Locate the cell with the specified text and output its [x, y] center coordinate. 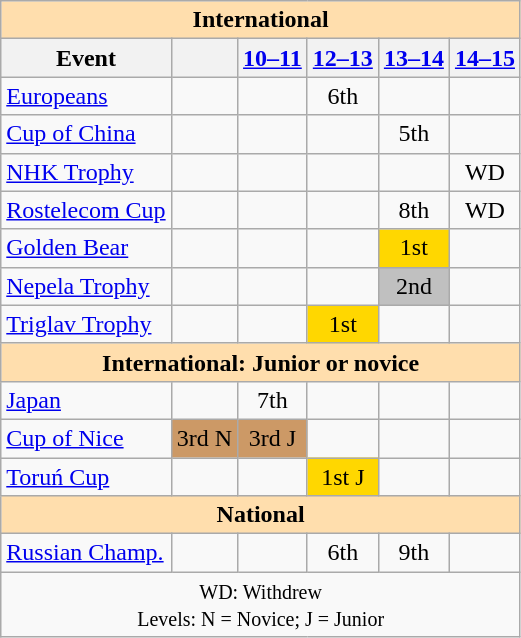
5th [414, 134]
7th [273, 400]
3rd J [273, 438]
Cup of China [86, 134]
3rd N [204, 438]
Europeans [86, 96]
Russian Champ. [86, 553]
International [261, 20]
Japan [86, 400]
WD: Withdrew Levels: N = Novice; J = Junior [261, 604]
Rostelecom Cup [86, 210]
Triglav Trophy [86, 324]
2nd [414, 286]
NHK Trophy [86, 172]
14–15 [484, 58]
13–14 [414, 58]
8th [414, 210]
9th [414, 553]
Event [86, 58]
Nepela Trophy [86, 286]
Toruń Cup [86, 477]
International: Junior or novice [261, 362]
Golden Bear [86, 248]
1st J [342, 477]
12–13 [342, 58]
Cup of Nice [86, 438]
National [261, 515]
10–11 [273, 58]
